Provide the (x, y) coordinate of the cell's center where the given text is located.  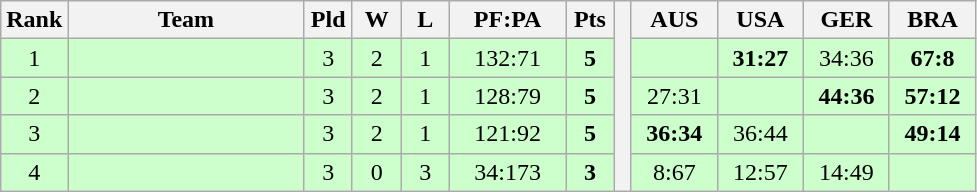
121:92 (508, 134)
GER (846, 20)
USA (760, 20)
0 (376, 172)
27:31 (674, 96)
34:36 (846, 58)
36:34 (674, 134)
132:71 (508, 58)
BRA (932, 20)
PF:PA (508, 20)
AUS (674, 20)
34:173 (508, 172)
44:36 (846, 96)
Pld (328, 20)
8:67 (674, 172)
67:8 (932, 58)
Team (186, 20)
Rank (34, 20)
31:27 (760, 58)
Pts (590, 20)
128:79 (508, 96)
49:14 (932, 134)
4 (34, 172)
W (376, 20)
L (426, 20)
36:44 (760, 134)
57:12 (932, 96)
12:57 (760, 172)
14:49 (846, 172)
